Provide the (x, y) coordinate of the cell's center where the given text is located.  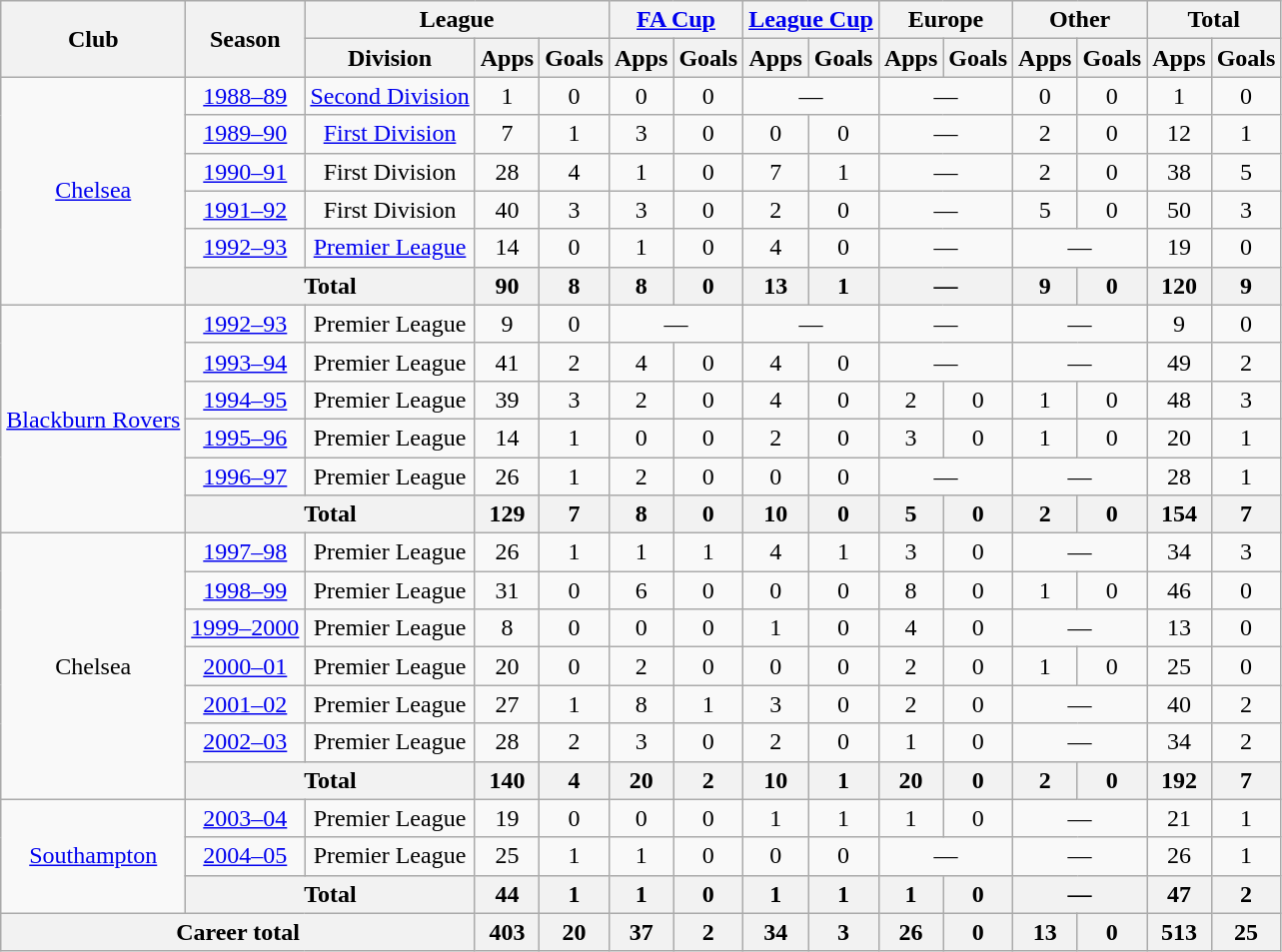
Other (1080, 20)
2004–05 (246, 856)
1989–90 (246, 134)
1993–94 (246, 362)
Career total (238, 932)
League (458, 20)
1990–91 (246, 172)
6 (641, 590)
12 (1179, 134)
1995–96 (246, 438)
403 (507, 932)
129 (507, 514)
Club (94, 39)
1991–92 (246, 210)
FA Cup (675, 20)
46 (1179, 590)
140 (507, 780)
50 (1179, 210)
27 (507, 704)
21 (1179, 818)
Europe (945, 20)
2003–04 (246, 818)
1994–95 (246, 400)
49 (1179, 362)
League Cup (811, 20)
2000–01 (246, 666)
38 (1179, 172)
120 (1179, 286)
37 (641, 932)
154 (1179, 514)
Second Division (390, 96)
1999–2000 (246, 628)
48 (1179, 400)
1996–97 (246, 476)
192 (1179, 780)
Blackburn Rovers (94, 419)
90 (507, 286)
2001–02 (246, 704)
2002–03 (246, 742)
41 (507, 362)
513 (1179, 932)
1998–99 (246, 590)
39 (507, 400)
1997–98 (246, 552)
31 (507, 590)
44 (507, 894)
Division (390, 58)
47 (1179, 894)
Southampton (94, 856)
Season (246, 39)
1988–89 (246, 96)
